Detect which cell encompasses the target text, then output its (X, Y) center coordinate. 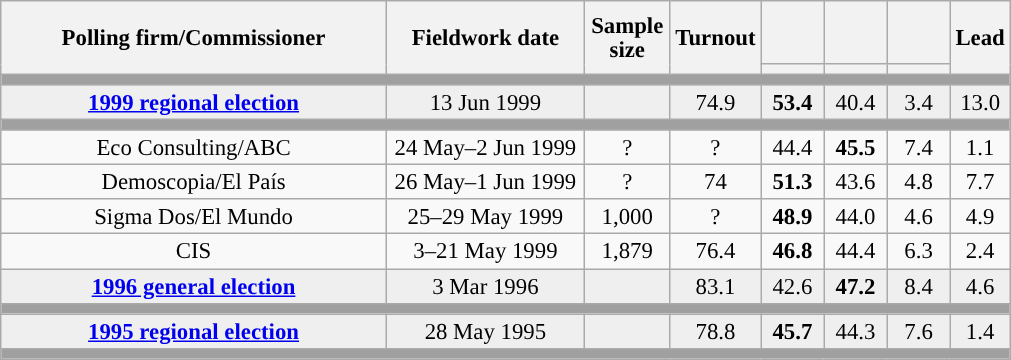
24 May–2 Jun 1999 (485, 148)
Polling firm/Commissioner (194, 38)
46.8 (792, 252)
44.3 (856, 332)
1996 general election (194, 286)
1,000 (627, 218)
74.9 (716, 102)
13.0 (980, 102)
26 May–1 Jun 1999 (485, 182)
43.6 (856, 182)
4.9 (980, 218)
4.8 (918, 182)
28 May 1995 (485, 332)
Eco Consulting/ABC (194, 148)
44.0 (856, 218)
42.6 (792, 286)
47.2 (856, 286)
45.7 (792, 332)
3 Mar 1996 (485, 286)
7.7 (980, 182)
7.4 (918, 148)
2.4 (980, 252)
3.4 (918, 102)
1999 regional election (194, 102)
1,879 (627, 252)
25–29 May 1999 (485, 218)
3–21 May 1999 (485, 252)
78.8 (716, 332)
8.4 (918, 286)
Fieldwork date (485, 38)
Demoscopia/El País (194, 182)
13 Jun 1999 (485, 102)
45.5 (856, 148)
7.6 (918, 332)
53.4 (792, 102)
Lead (980, 38)
76.4 (716, 252)
1.4 (980, 332)
Sigma Dos/El Mundo (194, 218)
6.3 (918, 252)
83.1 (716, 286)
Sample size (627, 38)
CIS (194, 252)
1.1 (980, 148)
Turnout (716, 38)
74 (716, 182)
48.9 (792, 218)
40.4 (856, 102)
51.3 (792, 182)
1995 regional election (194, 332)
